Provide the (X, Y) coordinate of the cell's center where the given text is located.  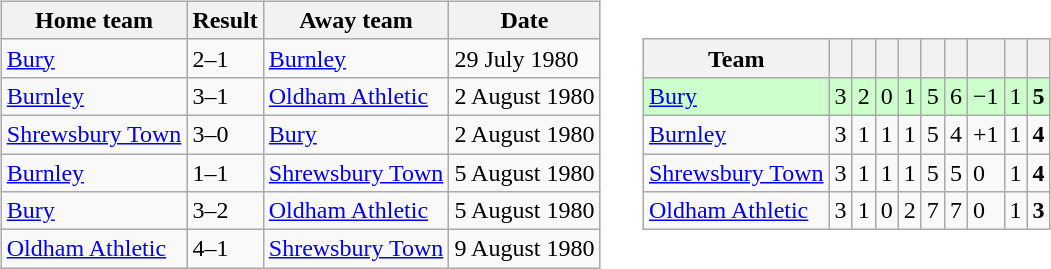
3–0 (225, 134)
3–2 (225, 211)
29 July 1980 (524, 58)
+1 (986, 134)
−1 (986, 96)
Result (225, 20)
Team (736, 58)
Away team (356, 20)
Home team (94, 20)
2–1 (225, 58)
1–1 (225, 173)
9 August 1980 (524, 249)
4–1 (225, 249)
6 (956, 96)
Date (524, 20)
3–1 (225, 96)
